Capture the cell that displays the provided text and extract its [x, y] central coordinate. 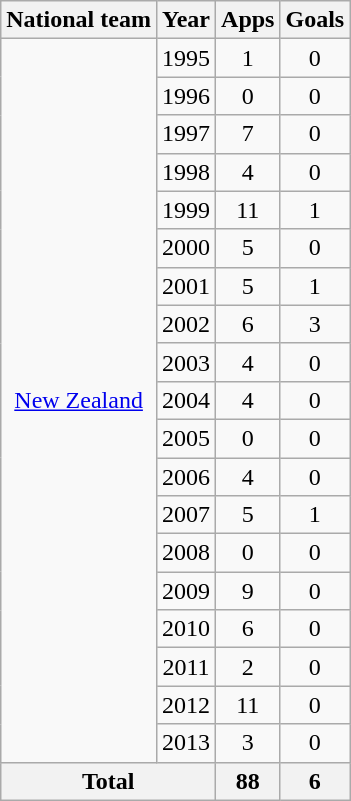
88 [248, 781]
1998 [186, 172]
2 [248, 667]
2005 [186, 438]
1995 [186, 58]
2001 [186, 286]
2002 [186, 324]
7 [248, 134]
2003 [186, 362]
2007 [186, 515]
2011 [186, 667]
Year [186, 20]
9 [248, 591]
National team [79, 20]
2009 [186, 591]
Goals [315, 20]
2010 [186, 629]
2013 [186, 743]
Total [108, 781]
2004 [186, 400]
2008 [186, 553]
1996 [186, 96]
Apps [248, 20]
1997 [186, 134]
2000 [186, 248]
1999 [186, 210]
2006 [186, 477]
2012 [186, 705]
New Zealand [79, 400]
